Detect which cell encompasses the target text, then output its (X, Y) center coordinate. 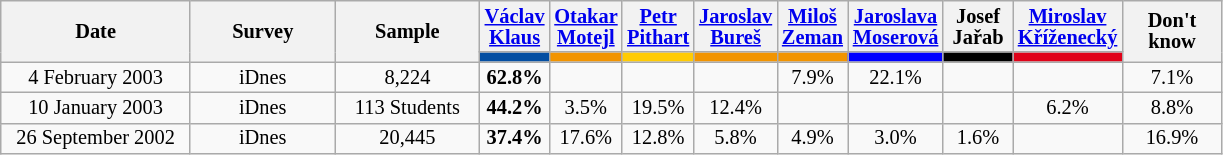
6.2% (1068, 108)
Sample (408, 30)
Josef Jařab (978, 26)
16.9% (1172, 138)
37.4% (515, 138)
26 September 2002 (96, 138)
Jaroslav Bureš (736, 26)
12.8% (658, 138)
20,445 (408, 138)
4 February 2003 (96, 78)
Václav Klaus (515, 26)
8.8% (1172, 108)
7.9% (812, 78)
Petr Pithart (658, 26)
12.4% (736, 108)
Date (96, 30)
1.6% (978, 138)
62.8% (515, 78)
7.1% (1172, 78)
5.8% (736, 138)
Survey (262, 30)
Miloš Zeman (812, 26)
Miroslav Kříženecký (1068, 26)
3.5% (586, 108)
17.6% (586, 138)
113 Students (408, 108)
4.9% (812, 138)
10 January 2003 (96, 108)
Don't know (1172, 30)
Jaroslava Moserová (896, 26)
44.2% (515, 108)
8,224 (408, 78)
3.0% (896, 138)
19.5% (658, 108)
22.1% (896, 78)
Otakar Motejl (586, 26)
